Output the (X, Y) coordinate of the center of the cell containing the given text.  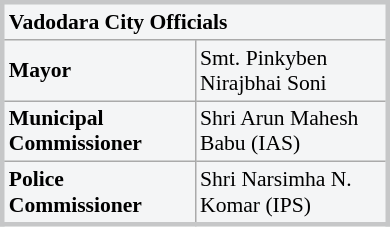
Shri Narsimha N. Komar (IPS) (292, 194)
Vadodara City Officials (195, 20)
Mayor (98, 70)
Smt. Pinkyben Nirajbhai Soni (292, 70)
Municipal Commissioner (98, 130)
Shri Arun Mahesh Babu (IAS) (292, 130)
Police Commissioner (98, 194)
